Search for the cell housing the specified text and yield its [X, Y] center coordinate. 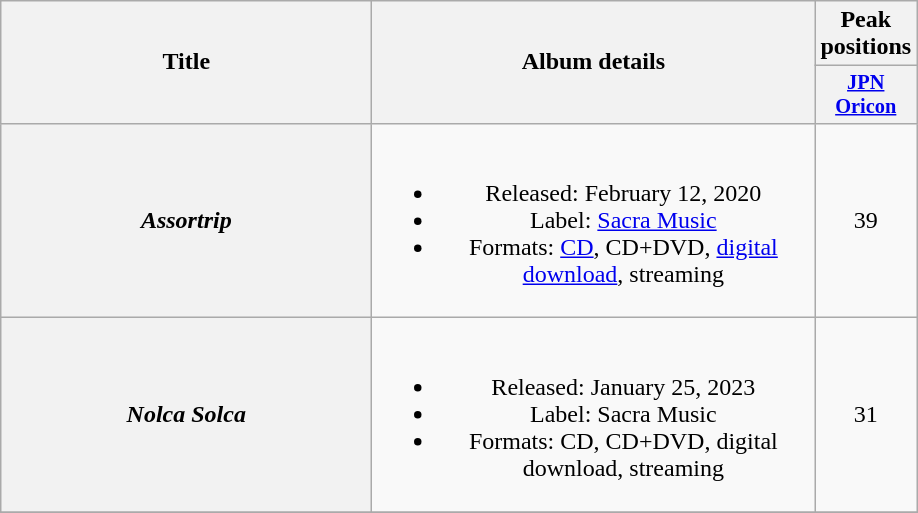
Released: February 12, 2020Label: Sacra MusicFormats: CD, CD+DVD, digital download, streaming [594, 220]
Album details [594, 62]
Peak positions [866, 34]
Nolca Solca [186, 415]
Title [186, 62]
39 [866, 220]
Released: January 25, 2023Label: Sacra MusicFormats: CD, CD+DVD, digital download, streaming [594, 415]
JPNOricon [866, 95]
31 [866, 415]
Assortrip [186, 220]
